Detect which cell encompasses the target text, then output its [x, y] center coordinate. 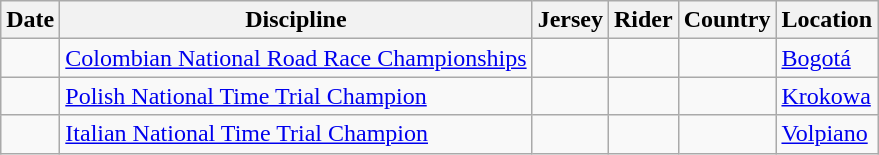
Location [827, 20]
Polish National Time Trial Champion [296, 96]
Jersey [570, 20]
Rider [643, 20]
Date [30, 20]
Colombian National Road Race Championships [296, 58]
Krokowa [827, 96]
Bogotá [827, 58]
Discipline [296, 20]
Country [727, 20]
Italian National Time Trial Champion [296, 134]
Volpiano [827, 134]
